Extract the [X, Y] coordinate from the center of the cell holding the provided text.  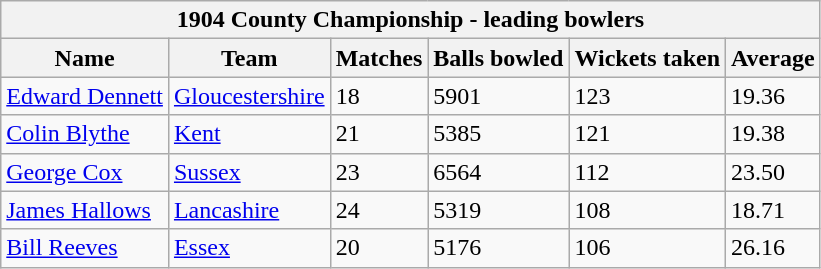
112 [648, 172]
23.50 [774, 172]
23 [379, 172]
20 [379, 248]
Matches [379, 58]
18.71 [774, 210]
James Hallows [85, 210]
19.38 [774, 134]
Name [85, 58]
123 [648, 96]
Team [249, 58]
5319 [498, 210]
Average [774, 58]
106 [648, 248]
121 [648, 134]
George Cox [85, 172]
Essex [249, 248]
6564 [498, 172]
Kent [249, 134]
21 [379, 134]
Balls bowled [498, 58]
19.36 [774, 96]
5901 [498, 96]
5176 [498, 248]
24 [379, 210]
1904 County Championship - leading bowlers [410, 20]
Wickets taken [648, 58]
Sussex [249, 172]
Lancashire [249, 210]
Colin Blythe [85, 134]
Edward Dennett [85, 96]
108 [648, 210]
Bill Reeves [85, 248]
Gloucestershire [249, 96]
5385 [498, 134]
18 [379, 96]
26.16 [774, 248]
